Output the (x, y) coordinate of the center of the cell containing the given text.  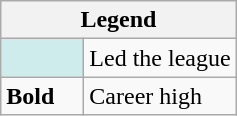
Bold (42, 96)
Led the league (160, 58)
Legend (118, 20)
Career high (160, 96)
